Scan for the cell matching the given text and deliver its (x, y) coordinate at center. 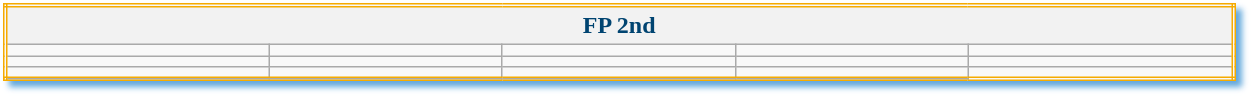
FP 2nd (619, 25)
